Return [x, y] of the center of cell containing provided text 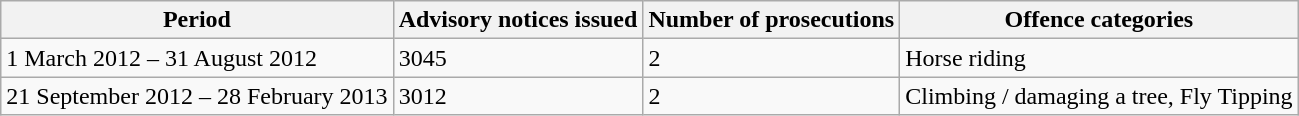
3045 [518, 58]
Horse riding [1099, 58]
Offence categories [1099, 20]
Number of prosecutions [772, 20]
3012 [518, 96]
Climbing / damaging a tree, Fly Tipping [1099, 96]
21 September 2012 – 28 February 2013 [197, 96]
Period [197, 20]
1 March 2012 – 31 August 2012 [197, 58]
Advisory notices issued [518, 20]
